Capture the cell that displays the provided text and extract its (X, Y) central coordinate. 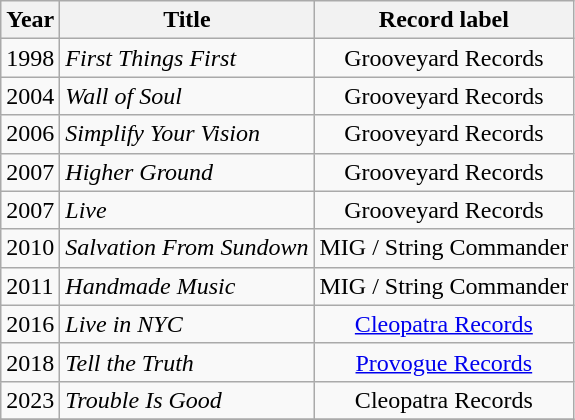
2016 (30, 324)
2010 (30, 248)
Live (187, 210)
Provogue Records (444, 362)
Trouble Is Good (187, 400)
2006 (30, 134)
Simplify Your Vision (187, 134)
First Things First (187, 58)
Live in NYC (187, 324)
Tell the Truth (187, 362)
2018 (30, 362)
2011 (30, 286)
1998 (30, 58)
Wall of Soul (187, 96)
Record label (444, 20)
2023 (30, 400)
Higher Ground (187, 172)
Year (30, 20)
Salvation From Sundown (187, 248)
2004 (30, 96)
Title (187, 20)
Handmade Music (187, 286)
